Locate the cell with the specified text and output its [X, Y] center coordinate. 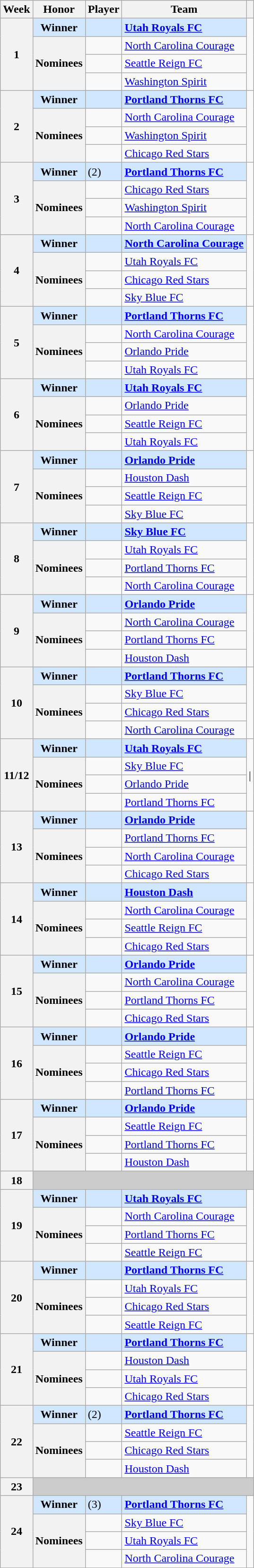
Honor [59, 9]
15 [17, 991]
11/12 [17, 775]
14 [17, 919]
4 [17, 271]
20 [17, 1297]
24 [17, 1532]
10 [17, 703]
Team [184, 9]
16 [17, 1063]
9 [17, 631]
| [250, 775]
Player [104, 9]
23 [17, 1487]
18 [17, 1180]
22 [17, 1442]
2 [17, 126]
17 [17, 1135]
3 [17, 198]
21 [17, 1369]
7 [17, 487]
5 [17, 343]
8 [17, 559]
Week [17, 9]
(3) [104, 1505]
6 [17, 415]
19 [17, 1225]
1 [17, 54]
13 [17, 847]
